Detect which cell encompasses the target text, then output its [x, y] center coordinate. 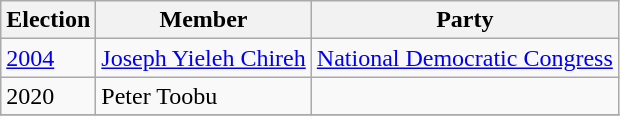
Peter Toobu [204, 96]
Party [464, 20]
Election [48, 20]
2020 [48, 96]
Member [204, 20]
Joseph Yieleh Chireh [204, 58]
2004 [48, 58]
National Democratic Congress [464, 58]
